Return the (X, Y) coordinate for the center point of the cell that contains the specified text.  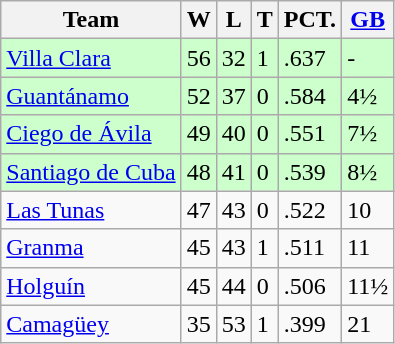
11½ (368, 286)
.506 (310, 286)
Guantánamo (91, 96)
.511 (310, 248)
Ciego de Ávila (91, 134)
53 (234, 324)
52 (198, 96)
Las Tunas (91, 210)
.637 (310, 58)
32 (234, 58)
.399 (310, 324)
8½ (368, 172)
35 (198, 324)
W (198, 20)
.539 (310, 172)
.551 (310, 134)
44 (234, 286)
41 (234, 172)
11 (368, 248)
L (234, 20)
4½ (368, 96)
49 (198, 134)
Granma (91, 248)
Camagüey (91, 324)
T (264, 20)
40 (234, 134)
47 (198, 210)
GB (368, 20)
37 (234, 96)
7½ (368, 134)
56 (198, 58)
Villa Clara (91, 58)
Team (91, 20)
10 (368, 210)
Holguín (91, 286)
- (368, 58)
PCT. (310, 20)
48 (198, 172)
.584 (310, 96)
Santiago de Cuba (91, 172)
.522 (310, 210)
21 (368, 324)
